Search for the cell housing the specified text and yield its (X, Y) center coordinate. 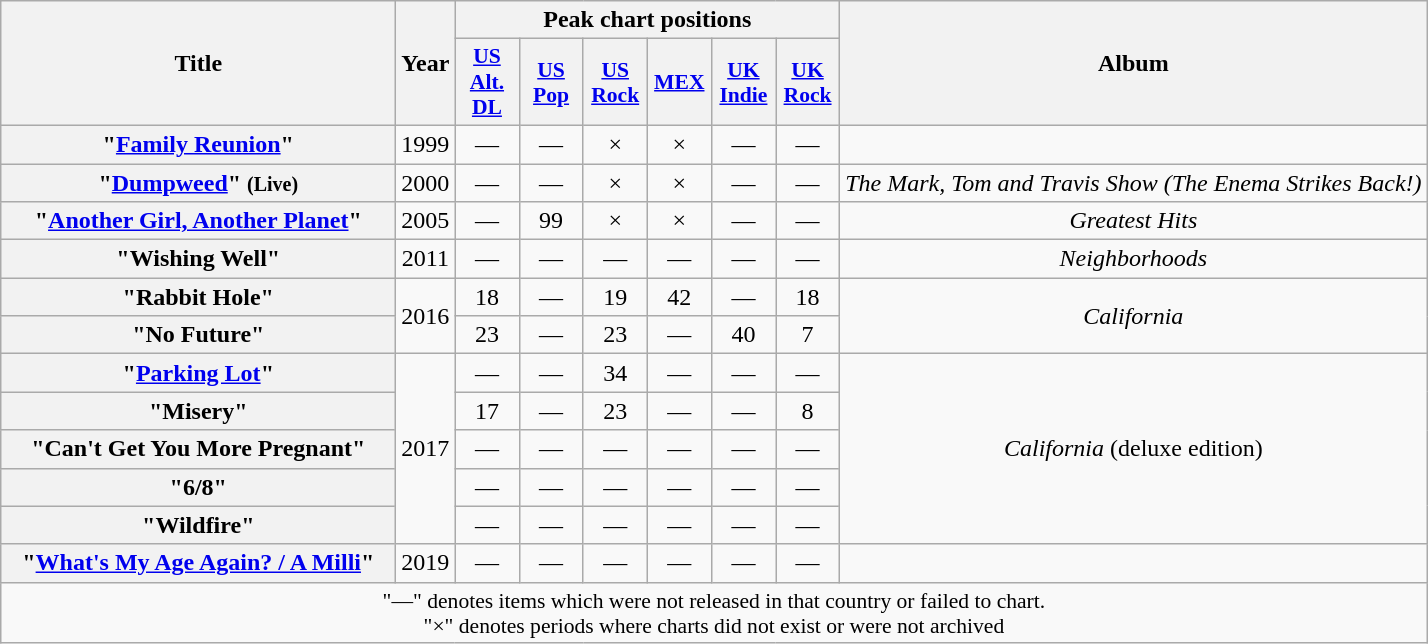
"—" denotes items which were not released in that country or failed to chart."×" denotes periods where charts did not exist or were not archived (714, 612)
2011 (426, 259)
"Misery" (198, 411)
"6/8" (198, 487)
Neighborhoods (1134, 259)
"Can't Get You More Pregnant" (198, 449)
1999 (426, 144)
MEX (679, 82)
"No Future" (198, 335)
"Another Girl, Another Planet" (198, 221)
Greatest Hits (1134, 221)
Title (198, 64)
USPop (551, 82)
UKIndie (743, 82)
"Family Reunion" (198, 144)
The Mark, Tom and Travis Show (The Enema Strikes Back!) (1134, 183)
40 (743, 335)
"Wishing Well" (198, 259)
California (deluxe edition) (1134, 449)
42 (679, 297)
7 (808, 335)
2019 (426, 563)
17 (487, 411)
2017 (426, 449)
Peak chart positions (648, 20)
"Parking Lot" (198, 373)
2000 (426, 183)
"What's My Age Again? / A Milli" (198, 563)
Year (426, 64)
UKRock (808, 82)
USRock (615, 82)
Album (1134, 64)
California (1134, 316)
"Wildfire" (198, 525)
19 (615, 297)
99 (551, 221)
34 (615, 373)
"Rabbit Hole" (198, 297)
"Dumpweed" (Live) (198, 183)
USAlt.DL (487, 82)
2005 (426, 221)
2016 (426, 316)
8 (808, 411)
